Locate the cell with the specified text and output its [X, Y] center coordinate. 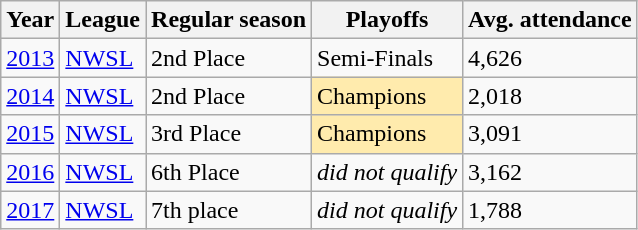
7th place [229, 210]
League [103, 20]
2,018 [550, 96]
Year [30, 20]
6th Place [229, 172]
2014 [30, 96]
Avg. attendance [550, 20]
2013 [30, 58]
2016 [30, 172]
1,788 [550, 210]
2017 [30, 210]
4,626 [550, 58]
3rd Place [229, 134]
Playoffs [388, 20]
2015 [30, 134]
3,162 [550, 172]
Regular season [229, 20]
3,091 [550, 134]
Semi-Finals [388, 58]
